Extract the (x, y) coordinate from the center of the cell holding the provided text.  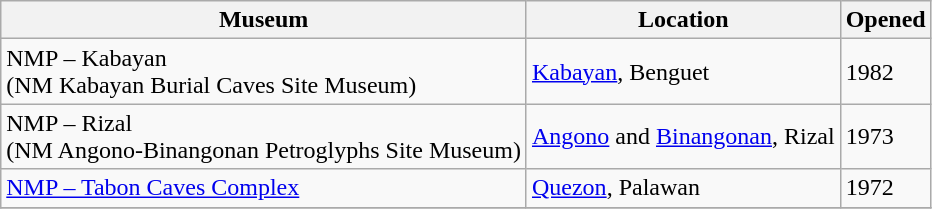
Quezon, Palawan (683, 188)
1972 (886, 188)
1973 (886, 136)
NMP – Kabayan(NM Kabayan Burial Caves Site Museum) (264, 72)
Kabayan, Benguet (683, 72)
NMP – Tabon Caves Complex (264, 188)
Location (683, 20)
Museum (264, 20)
Opened (886, 20)
Angono and Binangonan, Rizal (683, 136)
1982 (886, 72)
NMP – Rizal(NM Angono-Binangonan Petroglyphs Site Museum) (264, 136)
